From the cell containing the given text, extract its center point as (x, y) coordinate. 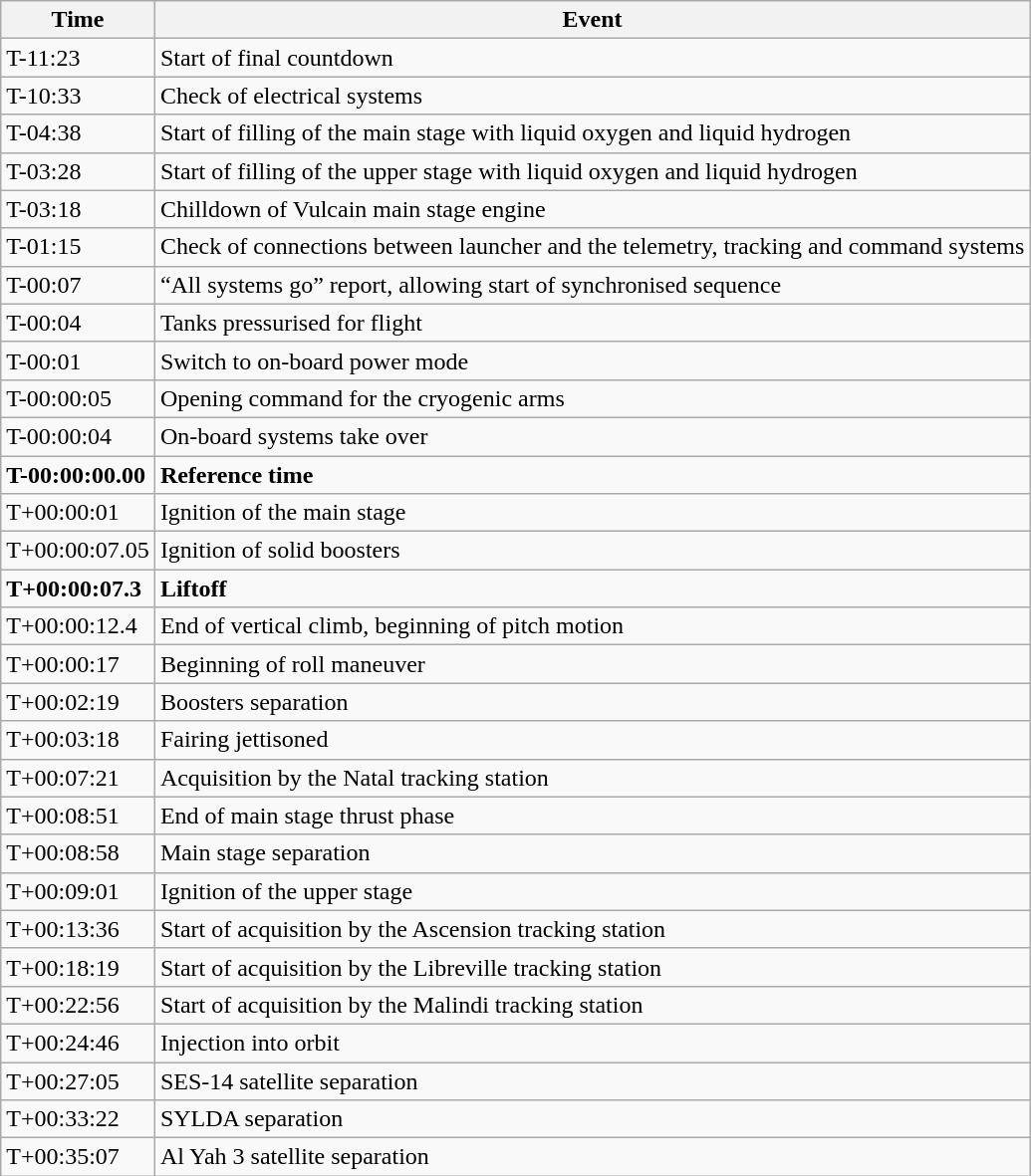
Start of final countdown (592, 58)
T-00:04 (78, 323)
Beginning of roll maneuver (592, 664)
End of vertical climb, beginning of pitch motion (592, 626)
T+00:07:21 (78, 778)
Tanks pressurised for flight (592, 323)
Check of electrical systems (592, 96)
Liftoff (592, 588)
SYLDA separation (592, 1119)
T+00:09:01 (78, 891)
On-board systems take over (592, 436)
Fairing jettisoned (592, 740)
T+00:27:05 (78, 1080)
T-10:33 (78, 96)
T-04:38 (78, 133)
Start of filling of the main stage with liquid oxygen and liquid hydrogen (592, 133)
T-03:18 (78, 209)
“All systems go” report, allowing start of synchronised sequence (592, 285)
Chilldown of Vulcain main stage engine (592, 209)
T+00:02:19 (78, 702)
Start of acquisition by the Ascension tracking station (592, 929)
T+00:00:07.3 (78, 588)
T+00:08:58 (78, 853)
T-01:15 (78, 247)
Check of connections between launcher and the telemetry, tracking and command systems (592, 247)
End of main stage thrust phase (592, 816)
T+00:24:46 (78, 1043)
Injection into orbit (592, 1043)
T+00:35:07 (78, 1157)
T+00:13:36 (78, 929)
T-00:00:00.00 (78, 475)
T+00:00:12.4 (78, 626)
T+00:08:51 (78, 816)
Opening command for the cryogenic arms (592, 398)
T+00:33:22 (78, 1119)
Al Yah 3 satellite separation (592, 1157)
T+00:00:07.05 (78, 551)
T-11:23 (78, 58)
Start of acquisition by the Malindi tracking station (592, 1005)
Switch to on-board power mode (592, 360)
T+00:00:17 (78, 664)
Reference time (592, 475)
T-03:28 (78, 171)
T+00:18:19 (78, 967)
Ignition of the main stage (592, 513)
Acquisition by the Natal tracking station (592, 778)
T+00:03:18 (78, 740)
Start of filling of the upper stage with liquid oxygen and liquid hydrogen (592, 171)
T+00:22:56 (78, 1005)
T-00:00:05 (78, 398)
Boosters separation (592, 702)
Time (78, 20)
T+00:00:01 (78, 513)
SES-14 satellite separation (592, 1080)
T-00:07 (78, 285)
T-00:00:04 (78, 436)
Start of acquisition by the Libreville tracking station (592, 967)
T-00:01 (78, 360)
Ignition of solid boosters (592, 551)
Main stage separation (592, 853)
Ignition of the upper stage (592, 891)
Event (592, 20)
